Extract the (x, y) coordinate from the center of the cell holding the provided text.  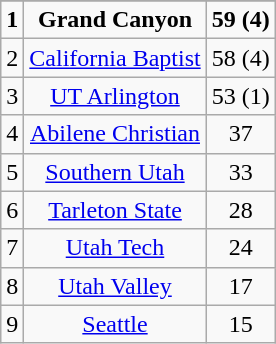
Utah Valley (115, 286)
15 (240, 324)
5 (12, 172)
9 (12, 324)
Grand Canyon (115, 20)
Seattle (115, 324)
Southern Utah (115, 172)
6 (12, 210)
17 (240, 286)
Tarleton State (115, 210)
58 (4) (240, 58)
Abilene Christian (115, 134)
3 (12, 96)
Utah Tech (115, 248)
37 (240, 134)
8 (12, 286)
59 (4) (240, 20)
33 (240, 172)
28 (240, 210)
53 (1) (240, 96)
7 (12, 248)
2 (12, 58)
UT Arlington (115, 96)
24 (240, 248)
California Baptist (115, 58)
1 (12, 20)
4 (12, 134)
